For the text-containing cell, return its midpoint in (x, y) coordinate format. 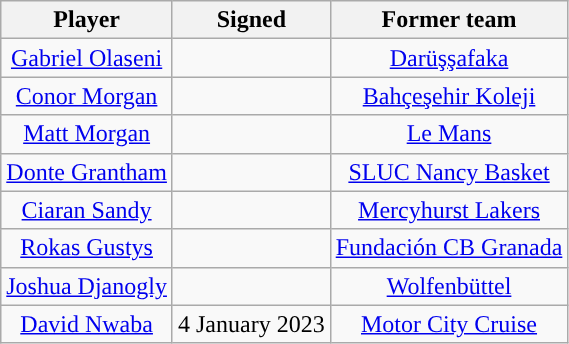
Wolfenbüttel (449, 286)
Fundación CB Granada (449, 248)
Player (87, 20)
Joshua Djanogly (87, 286)
Darüşşafaka (449, 58)
Matt Morgan (87, 134)
Le Mans (449, 134)
SLUC Nancy Basket (449, 172)
Rokas Gustys (87, 248)
Donte Grantham (87, 172)
Ciaran Sandy (87, 210)
Gabriel Olaseni (87, 58)
Motor City Cruise (449, 324)
Conor Morgan (87, 96)
Mercyhurst Lakers (449, 210)
4 January 2023 (251, 324)
Former team (449, 20)
Signed (251, 20)
David Nwaba (87, 324)
Bahçeşehir Koleji (449, 96)
